Find where the given text appears and provide that cell's center as (x, y) coordinate. 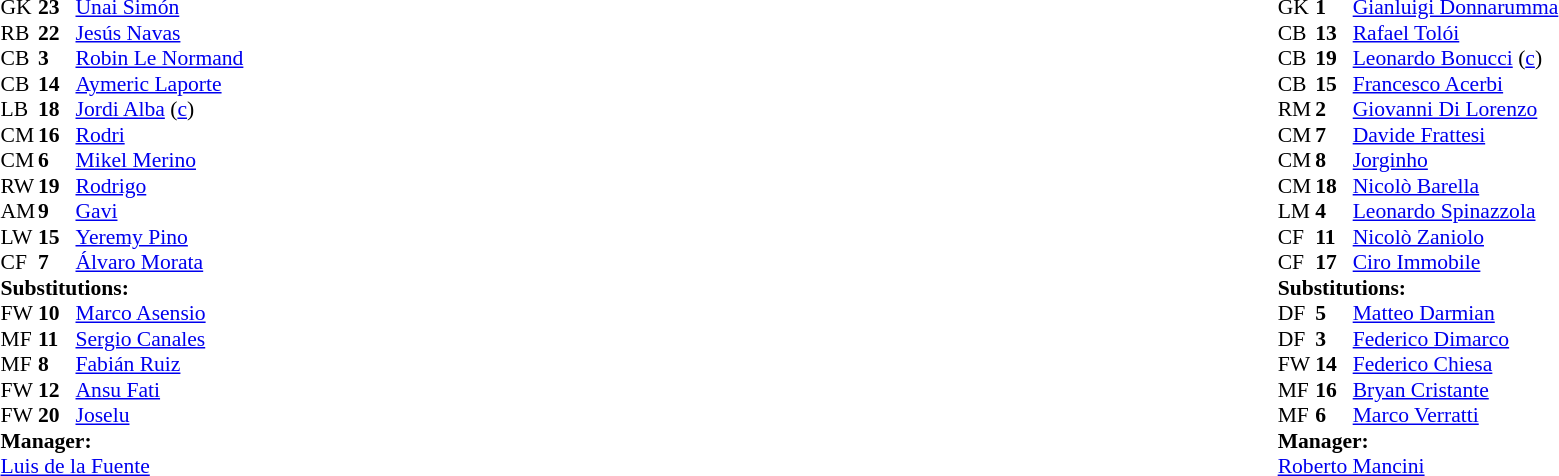
Fabián Ruiz (160, 365)
LW (19, 237)
5 (1334, 313)
RM (1297, 109)
Jesús Navas (160, 33)
Leonardo Bonucci (c) (1456, 59)
Leonardo Spinazzola (1456, 211)
Aymeric Laporte (160, 84)
20 (57, 415)
Rodri (160, 135)
9 (57, 211)
10 (57, 313)
Bryan Cristante (1456, 390)
Robin Le Normand (160, 59)
Federico Chiesa (1456, 365)
2 (1334, 109)
Sergio Canales (160, 339)
Davide Frattesi (1456, 135)
Matteo Darmian (1456, 313)
Yeremy Pino (160, 237)
13 (1334, 33)
RW (19, 186)
Giovanni Di Lorenzo (1456, 109)
Álvaro Morata (160, 263)
Mikel Merino (160, 161)
Nicolò Zaniolo (1456, 237)
Nicolò Barella (1456, 186)
LB (19, 109)
22 (57, 33)
Jordi Alba (c) (160, 109)
17 (1334, 263)
LM (1297, 211)
Marco Verratti (1456, 415)
Gavi (160, 211)
12 (57, 390)
Francesco Acerbi (1456, 84)
Ansu Fati (160, 390)
Jorginho (1456, 161)
RB (19, 33)
4 (1334, 211)
AM (19, 211)
Marco Asensio (160, 313)
Federico Dimarco (1456, 339)
Ciro Immobile (1456, 263)
Rodrigo (160, 186)
Joselu (160, 415)
Rafael Tolói (1456, 33)
